From the cell containing the given text, extract its center point as (x, y) coordinate. 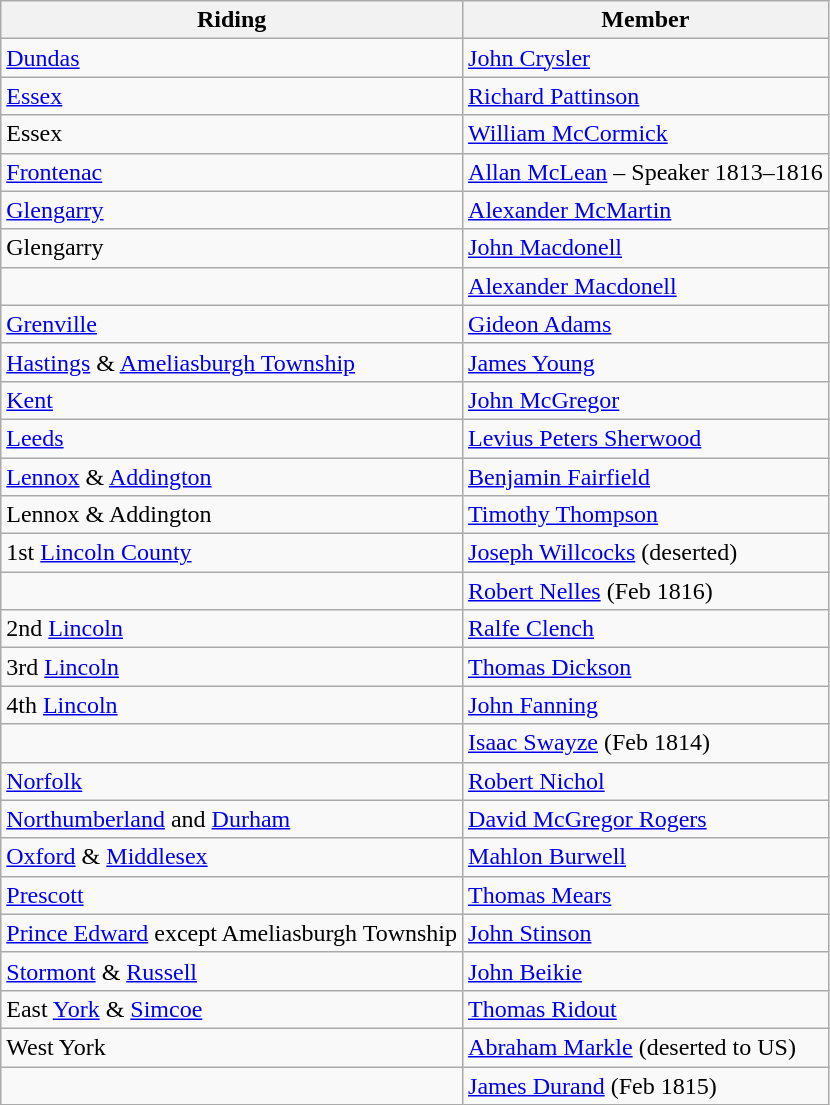
Alexander Macdonell (646, 286)
David McGregor Rogers (646, 819)
James Young (646, 362)
Hastings & Ameliasburgh Township (232, 362)
East York & Simcoe (232, 1009)
Northumberland and Durham (232, 819)
John Beikie (646, 971)
Timothy Thompson (646, 515)
1st Lincoln County (232, 553)
Richard Pattinson (646, 96)
Riding (232, 20)
Prince Edward except Ameliasburgh Township (232, 933)
2nd Lincoln (232, 629)
Levius Peters Sherwood (646, 438)
Ralfe Clench (646, 629)
Dundas (232, 58)
4th Lincoln (232, 705)
Oxford & Middlesex (232, 857)
Member (646, 20)
John Macdonell (646, 248)
Prescott (232, 895)
3rd Lincoln (232, 667)
Thomas Mears (646, 895)
Frontenac (232, 172)
Gideon Adams (646, 324)
Mahlon Burwell (646, 857)
Kent (232, 400)
Grenville (232, 324)
Thomas Ridout (646, 1009)
Thomas Dickson (646, 667)
John Stinson (646, 933)
John Crysler (646, 58)
Allan McLean – Speaker 1813–1816 (646, 172)
Joseph Willcocks (deserted) (646, 553)
John Fanning (646, 705)
Norfolk (232, 781)
John McGregor (646, 400)
Isaac Swayze (Feb 1814) (646, 743)
West York (232, 1047)
Abraham Markle (deserted to US) (646, 1047)
Benjamin Fairfield (646, 477)
William McCormick (646, 134)
Robert Nelles (Feb 1816) (646, 591)
Stormont & Russell (232, 971)
Alexander McMartin (646, 210)
James Durand (Feb 1815) (646, 1085)
Leeds (232, 438)
Robert Nichol (646, 781)
